Capture the cell that displays the provided text and extract its [x, y] central coordinate. 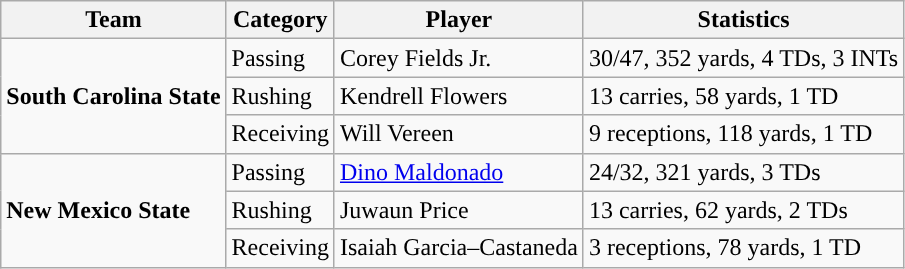
Isaiah Garcia–Castaneda [458, 248]
Player [458, 20]
9 receptions, 118 yards, 1 TD [743, 134]
Will Vereen [458, 134]
Corey Fields Jr. [458, 58]
13 carries, 58 yards, 1 TD [743, 96]
Category [280, 20]
13 carries, 62 yards, 2 TDs [743, 210]
30/47, 352 yards, 4 TDs, 3 INTs [743, 58]
Juwaun Price [458, 210]
24/32, 321 yards, 3 TDs [743, 172]
Dino Maldonado [458, 172]
Team [114, 20]
3 receptions, 78 yards, 1 TD [743, 248]
New Mexico State [114, 210]
Statistics [743, 20]
South Carolina State [114, 96]
Kendrell Flowers [458, 96]
